Identify which cell holds the provided text, then report its (X, Y) central coordinate. 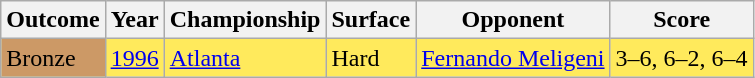
Hard (371, 58)
Surface (371, 20)
Score (682, 20)
Fernando Meligeni (513, 58)
1996 (134, 58)
Bronze (53, 58)
Championship (245, 20)
Atlanta (245, 58)
Outcome (53, 20)
Opponent (513, 20)
3–6, 6–2, 6–4 (682, 58)
Year (134, 20)
